Search for the cell housing the specified text and yield its [x, y] center coordinate. 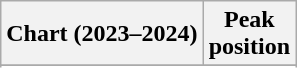
Chart (2023–2024) [102, 34]
Peakposition [249, 34]
